From the cell containing the given text, extract its center point as [X, Y] coordinate. 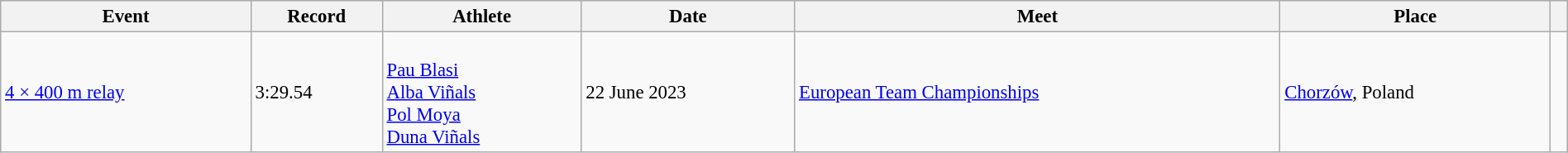
Chorzów, Poland [1416, 93]
4 × 400 m relay [126, 93]
Record [316, 17]
Athlete [481, 17]
Pau BlasiAlba ViñalsPol MoyaDuna Viñals [481, 93]
Event [126, 17]
Date [688, 17]
European Team Championships [1037, 93]
3:29.54 [316, 93]
Meet [1037, 17]
22 June 2023 [688, 93]
Place [1416, 17]
